Extract the (x, y) coordinate from the center of the cell holding the provided text.  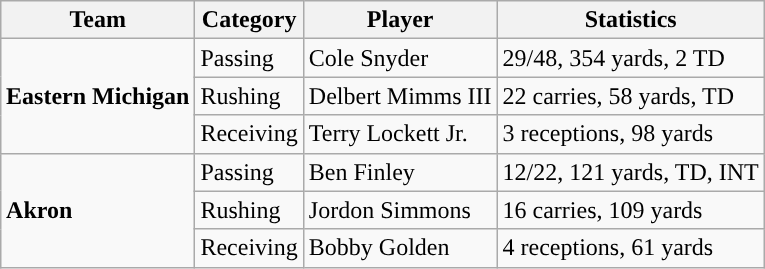
29/48, 354 yards, 2 TD (630, 58)
22 carries, 58 yards, TD (630, 96)
Cole Snyder (400, 58)
Player (400, 20)
16 carries, 109 yards (630, 210)
Jordon Simmons (400, 210)
3 receptions, 98 yards (630, 134)
Terry Lockett Jr. (400, 134)
Eastern Michigan (98, 96)
4 receptions, 61 yards (630, 248)
Ben Finley (400, 172)
Category (249, 20)
Bobby Golden (400, 248)
Team (98, 20)
Akron (98, 210)
Delbert Mimms III (400, 96)
12/22, 121 yards, TD, INT (630, 172)
Statistics (630, 20)
